Determine the [X, Y] coordinate at the center of the cell enclosing the given text.  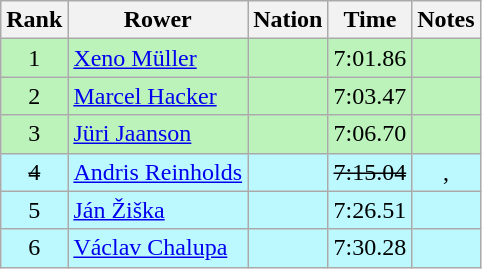
6 [34, 248]
7:01.86 [370, 58]
3 [34, 134]
, [446, 172]
Rower [158, 20]
Jüri Jaanson [158, 134]
Notes [446, 20]
4 [34, 172]
7:26.51 [370, 210]
Andris Reinholds [158, 172]
2 [34, 96]
Xeno Müller [158, 58]
Nation [288, 20]
7:30.28 [370, 248]
1 [34, 58]
Marcel Hacker [158, 96]
7:06.70 [370, 134]
Václav Chalupa [158, 248]
7:15.04 [370, 172]
Time [370, 20]
Rank [34, 20]
Ján Žiška [158, 210]
7:03.47 [370, 96]
5 [34, 210]
